For the text-containing cell, return its midpoint in [x, y] coordinate format. 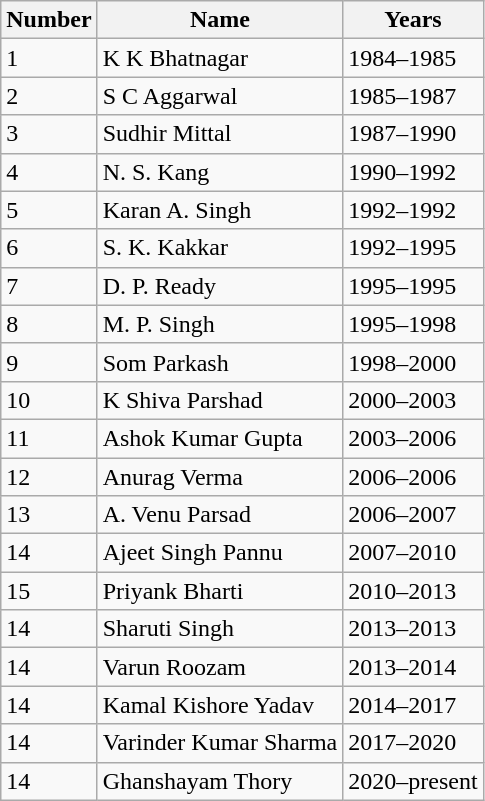
3 [49, 134]
Years [413, 20]
10 [49, 400]
2000–2003 [413, 400]
1 [49, 58]
2013–2014 [413, 667]
9 [49, 362]
Karan A. Singh [220, 210]
Anurag Verma [220, 477]
Varinder Kumar Sharma [220, 743]
A. Venu Parsad [220, 515]
2006–2007 [413, 515]
2014–2017 [413, 705]
K Shiva Parshad [220, 400]
Sudhir Mittal [220, 134]
K K Bhatnagar [220, 58]
1990–1992 [413, 172]
1984–1985 [413, 58]
11 [49, 438]
7 [49, 286]
Priyank Bharti [220, 591]
N. S. Kang [220, 172]
2017–2020 [413, 743]
Som Parkash [220, 362]
1987–1990 [413, 134]
Sharuti Singh [220, 629]
Name [220, 20]
Varun Roozam [220, 667]
Ajeet Singh Pannu [220, 553]
Kamal Kishore Yadav [220, 705]
1985–1987 [413, 96]
Ashok Kumar Gupta [220, 438]
2 [49, 96]
6 [49, 248]
15 [49, 591]
2013–2013 [413, 629]
13 [49, 515]
5 [49, 210]
Ghanshayam Thory [220, 781]
2010–2013 [413, 591]
1992–1995 [413, 248]
1998–2000 [413, 362]
S. K. Kakkar [220, 248]
8 [49, 324]
1995–1995 [413, 286]
2020–present [413, 781]
Number [49, 20]
2006–2006 [413, 477]
2003–2006 [413, 438]
12 [49, 477]
4 [49, 172]
S C Aggarwal [220, 96]
D. P. Ready [220, 286]
1992–1992 [413, 210]
2007–2010 [413, 553]
1995–1998 [413, 324]
M. P. Singh [220, 324]
